From the cell containing the given text, extract its center point as (x, y) coordinate. 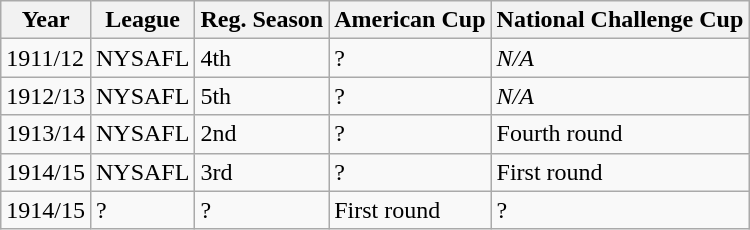
League (142, 20)
3rd (262, 172)
Year (46, 20)
National Challenge Cup (620, 20)
5th (262, 96)
American Cup (410, 20)
1911/12 (46, 58)
Fourth round (620, 134)
2nd (262, 134)
1913/14 (46, 134)
4th (262, 58)
Reg. Season (262, 20)
1912/13 (46, 96)
